Pinpoint the cell where the given text exists, returning its [x, y] midpoint coordinate. 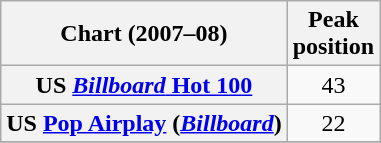
43 [333, 85]
22 [333, 123]
US Pop Airplay (Billboard) [144, 123]
Peakposition [333, 34]
Chart (2007–08) [144, 34]
US Billboard Hot 100 [144, 85]
